Locate the cell with the specified text and output its (X, Y) center coordinate. 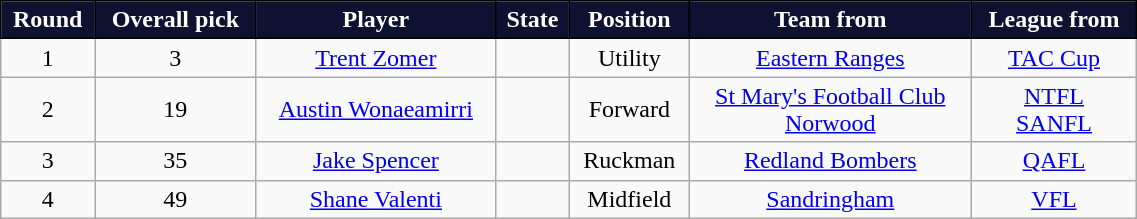
Eastern Ranges (830, 58)
Utility (629, 58)
League from (1054, 20)
Round (48, 20)
Forward (629, 110)
19 (176, 110)
Shane Valenti (376, 199)
35 (176, 161)
Trent Zomer (376, 58)
NTFLSANFL (1054, 110)
State (533, 20)
Position (629, 20)
Austin Wonaeamirri (376, 110)
TAC Cup (1054, 58)
Ruckman (629, 161)
Redland Bombers (830, 161)
1 (48, 58)
Team from (830, 20)
49 (176, 199)
4 (48, 199)
Overall pick (176, 20)
VFL (1054, 199)
Player (376, 20)
QAFL (1054, 161)
2 (48, 110)
St Mary's Football ClubNorwood (830, 110)
Midfield (629, 199)
Jake Spencer (376, 161)
Sandringham (830, 199)
